Locate the cell with the specified text and output its [x, y] center coordinate. 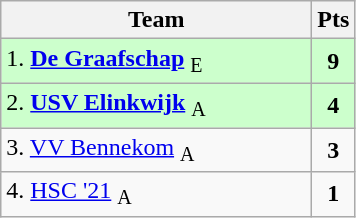
Team [156, 20]
3 [334, 150]
1 [334, 194]
4. HSC '21 A [156, 194]
1. De Graafschap E [156, 61]
3. VV Bennekom A [156, 150]
4 [334, 105]
2. USV Elinkwijk A [156, 105]
Pts [334, 20]
9 [334, 61]
